From the cell containing the given text, extract its center point as (x, y) coordinate. 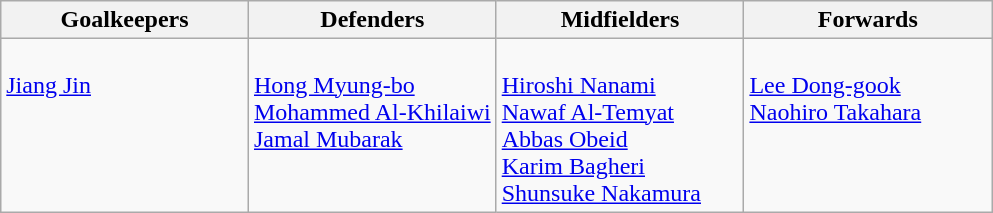
Hiroshi Nanami Nawaf Al-Temyat Abbas Obeid Karim Bagheri Shunsuke Nakamura (620, 126)
Jiang Jin (125, 126)
Goalkeepers (125, 20)
Defenders (372, 20)
Lee Dong-gook Naohiro Takahara (868, 126)
Hong Myung-bo Mohammed Al-Khilaiwi Jamal Mubarak (372, 126)
Forwards (868, 20)
Midfielders (620, 20)
